Extract the (x, y) coordinate from the center of the cell holding the provided text.  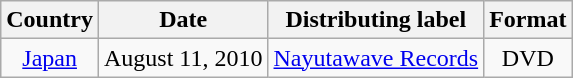
Country (50, 20)
DVD (528, 58)
Distributing label (376, 20)
Format (528, 20)
Japan (50, 58)
Nayutawave Records (376, 58)
Date (183, 20)
August 11, 2010 (183, 58)
